Return the (x, y) coordinate for the center point of the cell that contains the specified text.  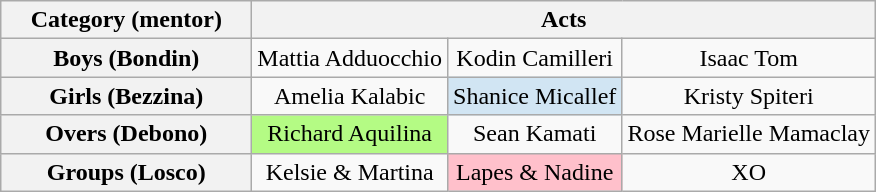
Mattia Adduocchio (350, 58)
Isaac Tom (749, 58)
Kelsie & Martina (350, 172)
Boys (Bondin) (126, 58)
Category (mentor) (126, 20)
Sean Kamati (535, 134)
Kodin Camilleri (535, 58)
Kristy Spiteri (749, 96)
Lapes & Nadine (535, 172)
Girls (Bezzina) (126, 96)
Rose Marielle Mamaclay (749, 134)
Overs (Debono) (126, 134)
Amelia Kalabic (350, 96)
Shanice Micallef (535, 96)
Richard Aquilina (350, 134)
Acts (564, 20)
Groups (Losco) (126, 172)
XO (749, 172)
